From the cell containing the given text, extract its center point as [x, y] coordinate. 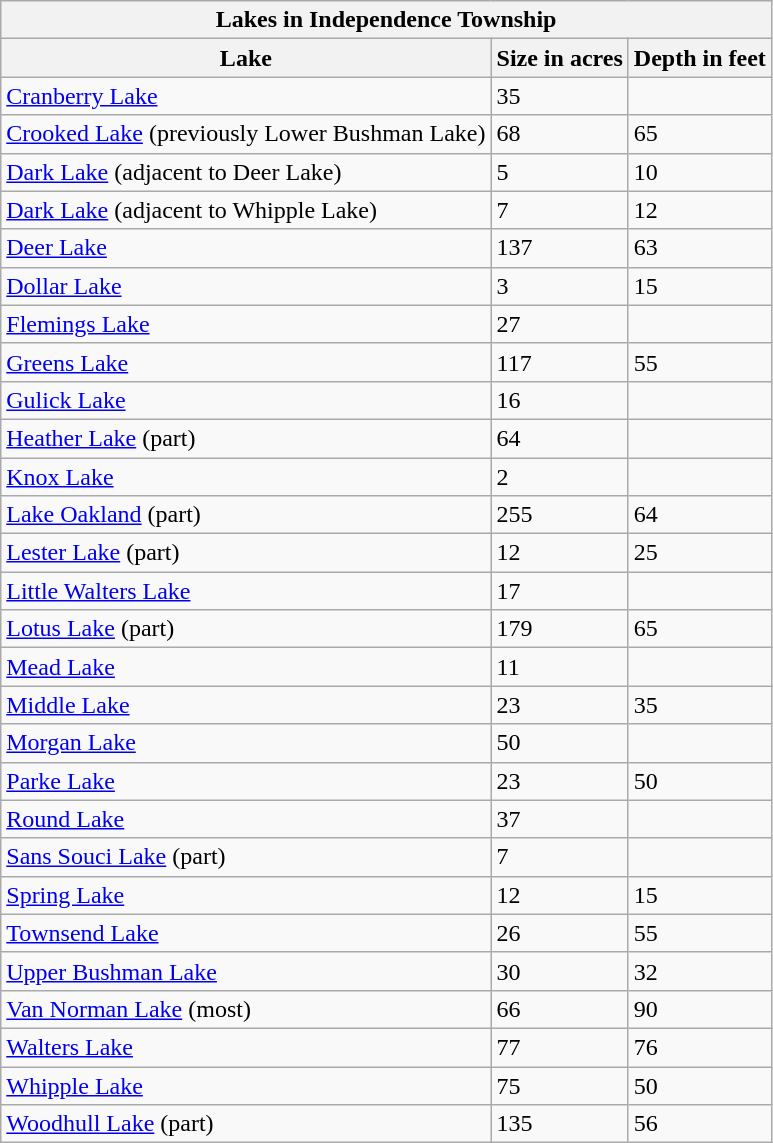
Morgan Lake [246, 743]
255 [560, 515]
Knox Lake [246, 477]
Little Walters Lake [246, 591]
3 [560, 286]
26 [560, 933]
37 [560, 819]
Lake Oakland (part) [246, 515]
Van Norman Lake (most) [246, 1009]
76 [700, 1047]
Lake [246, 58]
30 [560, 971]
Parke Lake [246, 781]
Lakes in Independence Township [386, 20]
137 [560, 248]
Townsend Lake [246, 933]
Sans Souci Lake (part) [246, 857]
5 [560, 172]
Heather Lake (part) [246, 438]
77 [560, 1047]
Cranberry Lake [246, 96]
Lotus Lake (part) [246, 629]
68 [560, 134]
Flemings Lake [246, 324]
Gulick Lake [246, 400]
66 [560, 1009]
Deer Lake [246, 248]
Crooked Lake (previously Lower Bushman Lake) [246, 134]
16 [560, 400]
17 [560, 591]
Greens Lake [246, 362]
2 [560, 477]
27 [560, 324]
Depth in feet [700, 58]
Woodhull Lake (part) [246, 1124]
Mead Lake [246, 667]
117 [560, 362]
Walters Lake [246, 1047]
75 [560, 1085]
Round Lake [246, 819]
25 [700, 553]
Dark Lake (adjacent to Whipple Lake) [246, 210]
Dark Lake (adjacent to Deer Lake) [246, 172]
56 [700, 1124]
179 [560, 629]
Lester Lake (part) [246, 553]
63 [700, 248]
32 [700, 971]
Dollar Lake [246, 286]
11 [560, 667]
135 [560, 1124]
Size in acres [560, 58]
Whipple Lake [246, 1085]
Spring Lake [246, 895]
Middle Lake [246, 705]
90 [700, 1009]
Upper Bushman Lake [246, 971]
10 [700, 172]
